Search for the cell housing the specified text and yield its (X, Y) center coordinate. 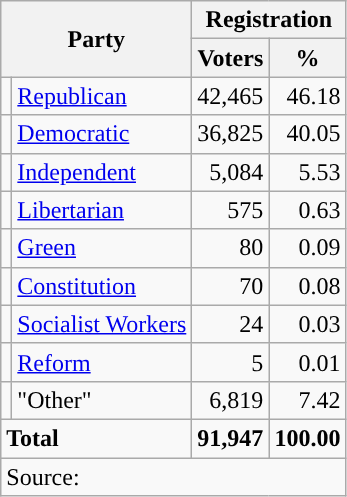
Independent (102, 172)
36,825 (230, 134)
Registration (269, 20)
0.09 (308, 248)
5 (230, 362)
Democratic (102, 134)
Source: (174, 477)
Socialist Workers (102, 324)
Party (96, 39)
5.53 (308, 172)
Total (96, 438)
% (308, 58)
Green (102, 248)
91,947 (230, 438)
46.18 (308, 96)
80 (230, 248)
575 (230, 210)
0.03 (308, 324)
Constitution (102, 286)
Libertarian (102, 210)
Republican (102, 96)
24 (230, 324)
5,084 (230, 172)
70 (230, 286)
42,465 (230, 96)
100.00 (308, 438)
6,819 (230, 400)
0.08 (308, 286)
0.63 (308, 210)
7.42 (308, 400)
Reform (102, 362)
40.05 (308, 134)
"Other" (102, 400)
Voters (230, 58)
0.01 (308, 362)
